Search for the cell housing the specified text and yield its [x, y] center coordinate. 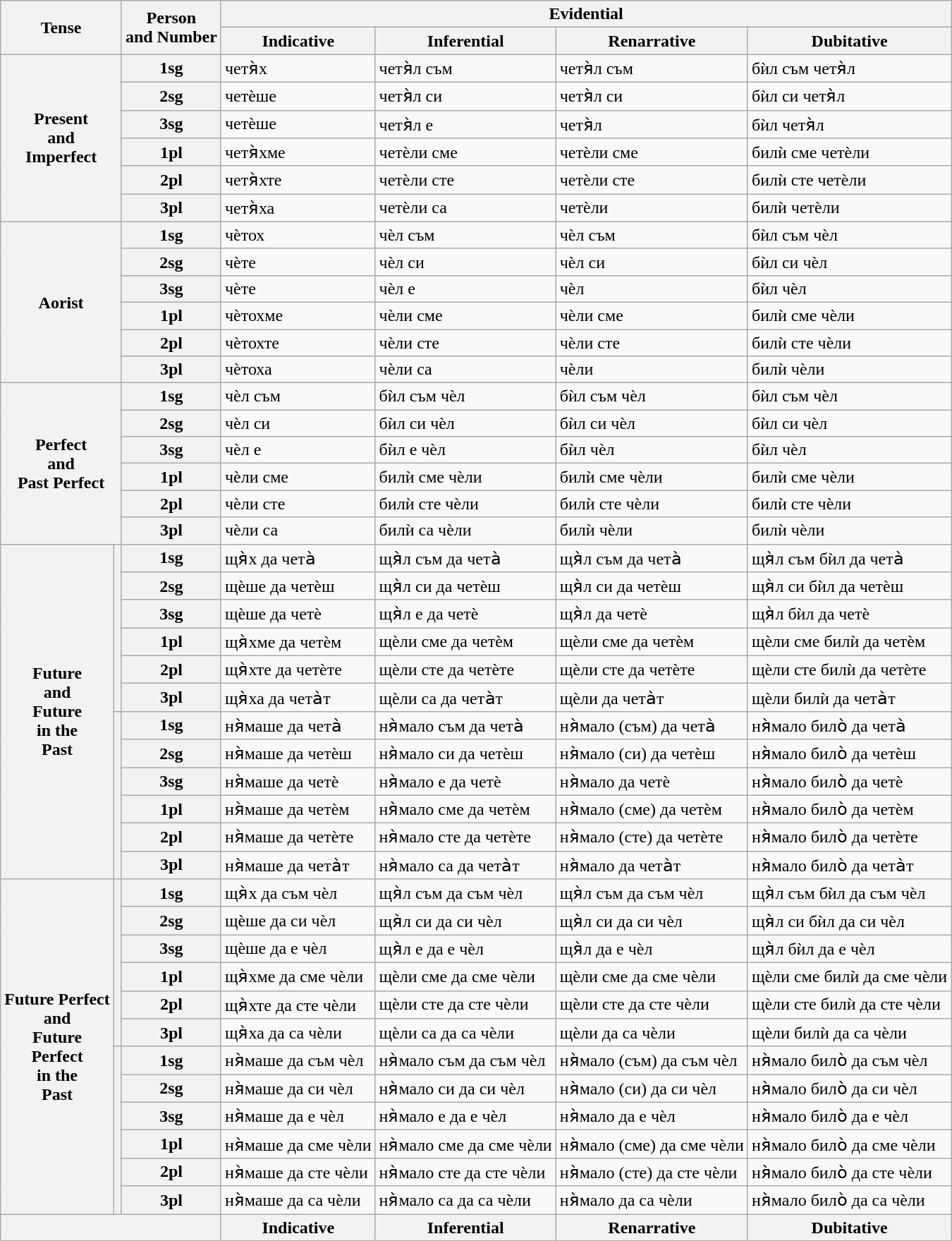
ня̀маше да чета̀ [298, 725]
ня̀мало да са чѐли [652, 1200]
ня̀мало съм да чета̀ [465, 725]
бѝл четя̀л [849, 124]
ня̀маше да чета̀т [298, 865]
щя̀х да чета̀ [298, 558]
ня̀мало било̀ да четѐм [849, 809]
ня̀мало било̀ да чета̀ [849, 725]
Perfect and Past Perfect [61, 464]
четѐли [652, 208]
ня̀мало да чета̀т [652, 865]
ня̀маше да са чѐли [298, 1200]
ня̀мало било̀ да четѐш [849, 753]
ня̀мало са да са чѐли [465, 1200]
ня̀маше да сме чѐли [298, 1144]
билѝ сме четѐли [849, 152]
щѐли сме билѝ да сме чѐли [849, 976]
Aorist [61, 302]
ня̀мало сме да четѐм [465, 809]
ня̀мало си да четѐш [465, 753]
ня̀мало (си) да четѐш [652, 753]
Evidential [585, 14]
ня̀мало било̀ да съм чѐл [849, 1060]
четя̀х [298, 68]
ня̀мало (съм) да съм чѐл [652, 1060]
билѝ сте четѐли [849, 180]
Present and Imperfect [61, 138]
щѐли са да са чѐли [465, 1033]
щя̀л си бѝл да четѐш [849, 586]
ня̀мало било̀ да четѐте [849, 837]
щѐли сте билѝ да сте чѐли [849, 1005]
Person and Number [171, 28]
ня̀мало било̀ да си чѐл [849, 1089]
ня̀мало е да четѐ [465, 782]
ня̀мало съм да съм чѐл [465, 1060]
четя̀л [652, 124]
щѐли сме билѝ да четѐм [849, 642]
ня̀мало (сме) да сме чѐли [652, 1144]
ня̀мало било̀ да чета̀т [849, 865]
щя̀ха да са чѐли [298, 1033]
билѝ са чѐли [465, 531]
щѐли билѝ да чета̀т [849, 698]
ня̀мало (сте) да четѐте [652, 837]
ня̀мало било̀ да са чѐли [849, 1200]
чѐл [652, 289]
четя̀хте [298, 180]
ня̀мало било̀ да четѐ [849, 782]
четя̀хме [298, 152]
ня̀маше да сте чѐли [298, 1172]
щя̀л бѝл да е чѐл [849, 949]
ня̀мало (сме) да четѐм [652, 809]
щя̀л си бѝл да си чѐл [849, 921]
ня̀маше да е чѐл [298, 1116]
щѐли са да чета̀т [465, 698]
ня̀маше да четѐте [298, 837]
четя̀л е [465, 124]
бѝл съм четя̀л [849, 68]
Future PerfectandFuturePerfectin thePast [58, 1047]
ня̀маше да четѐ [298, 782]
ня̀маше да съм чѐл [298, 1060]
щѐше да си чѐл [298, 921]
щѐли билѝ да са чѐли [849, 1033]
ня̀маше да четѐш [298, 753]
ня̀мало да е чѐл [652, 1116]
ня̀мало било̀ да е чѐл [849, 1116]
ня̀мало (сте) да сте чѐли [652, 1172]
щѐше да четѐ [298, 614]
щя̀хме да четѐм [298, 642]
щя̀хте да сте чѐли [298, 1005]
ня̀мало да четѐ [652, 782]
чѐтоха [298, 370]
щя̀л да е чѐл [652, 949]
щя̀л съм бѝл да чета̀ [849, 558]
ня̀маше да си чѐл [298, 1089]
Tense [61, 28]
щѐше да е чѐл [298, 949]
бѝл си четя̀л [849, 96]
чѐтохте [298, 342]
щѐли да са чѐли [652, 1033]
щя̀х да съм чѐл [298, 893]
ня̀мало са да чета̀т [465, 865]
ня̀мало (съм) да чета̀ [652, 725]
щѐли сте билѝ да четѐте [849, 670]
щя̀л е да четѐ [465, 614]
щя̀л е да е чѐл [465, 949]
чѐтохме [298, 315]
ня̀мало сте да сте чѐли [465, 1172]
бѝл е чѐл [465, 450]
ня̀мало си да си чѐл [465, 1089]
ня̀мало сте да четѐте [465, 837]
FutureandFuturein thePast [58, 711]
щя̀хме да сме чѐли [298, 976]
ня̀маше да четѐм [298, 809]
четѐли са [465, 208]
четя̀ха [298, 208]
чѐтох [298, 235]
щѐше да четѐш [298, 586]
ня̀мало сме да сме чѐли [465, 1144]
щя̀л да четѐ [652, 614]
щя̀ха да чета̀т [298, 698]
щя̀хте да четѐте [298, 670]
чѐли [652, 370]
щя̀л съм бѝл да съм чѐл [849, 893]
ня̀мало е да е чѐл [465, 1116]
билѝ четѐли [849, 208]
ня̀мало (си) да си чѐл [652, 1089]
ня̀мало било̀ да сте чѐли [849, 1172]
щѐли да чета̀т [652, 698]
щя̀л бѝл да четѐ [849, 614]
ня̀мало било̀ да сме чѐли [849, 1144]
